Return the [x, y] coordinate for the center point of the cell that contains the specified text.  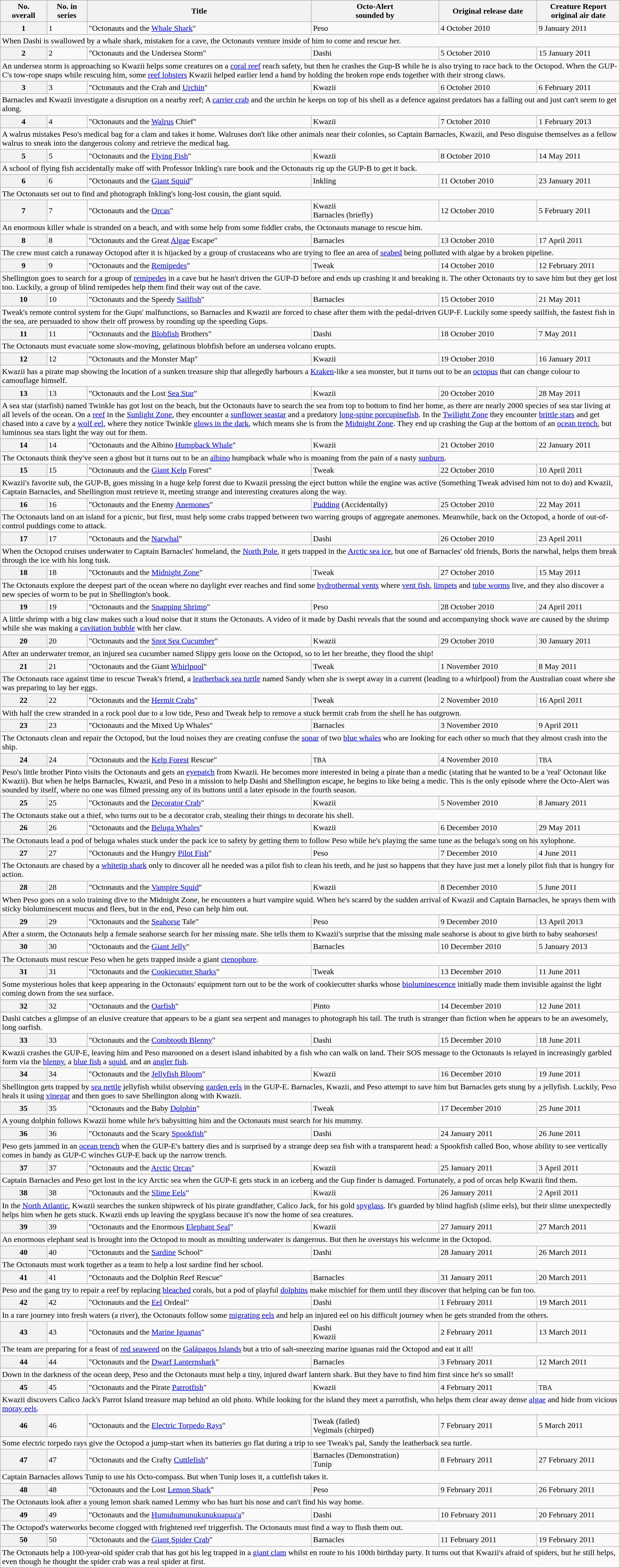
Pinto [375, 1006]
Inkling [375, 181]
27 January 2011 [488, 1227]
"Octonauts and the Oarfish" [199, 1006]
26 June 2011 [578, 1133]
An enormous elephant seal is brought into the Octopod to moult as moulting underwater is dangerous. But then he overstays his welcome in the Octopod. [310, 1240]
7 October 2010 [488, 121]
"Octonauts and the Flying Fish" [199, 156]
"Octonauts and the Lost Lemon Shark" [199, 1490]
4 February 2011 [488, 1387]
The Octonauts stake out a thief, who turns out to be a decorator crab, stealing their things to decorate his shell. [310, 815]
"Octonauts and the Orcas" [199, 211]
Barnacles (Demonstration)Tunip [375, 1460]
A school of flying fish accidentally make off with Professor Inkling's rare book and the Octonauts rig up the GUP-B to get it back. [310, 168]
8 May 2011 [578, 666]
11 February 2011 [488, 1540]
"Octonauts and the Midnight Zone" [199, 573]
"Octonauts and the Crab and Urchin" [199, 87]
3 November 2010 [488, 726]
The Octonauts think they've seen a ghost but it turns out to be an albino humpback whale who is moaning from the pain of a nasty sunburn. [310, 458]
1 November 2010 [488, 666]
"Octonauts and the Giant Whirlpool" [199, 666]
1 February 2013 [578, 121]
"Octonauts and the Giant Squid" [199, 181]
5 November 2010 [488, 803]
14 October 2010 [488, 265]
5 January 2013 [578, 946]
16 April 2011 [578, 700]
With half the crew stranded in a rock pool due to a low tide, Peso and Tweak help to remove a stuck hermit crab from the shell he has outgrown. [310, 713]
3 February 2011 [488, 1362]
9 February 2011 [488, 1490]
15 December 2010 [488, 1040]
25 January 2011 [488, 1167]
6 October 2010 [488, 87]
12 February 2011 [578, 265]
20 October 2010 [488, 393]
The Octonauts set out to find and photograph Inkling's long-lost cousin, the giant squid. [310, 194]
"Octonauts and the Scary Spookfish" [199, 1133]
"Octonauts and the Narwhal" [199, 539]
20 February 2011 [578, 1515]
"Octonauts and the Marine Iguanas" [199, 1332]
"Octonauts and the Dolphin Reef Rescue" [199, 1277]
KwaziiBarnacles (briefly) [375, 211]
13 December 2010 [488, 972]
20 March 2011 [578, 1277]
18 October 2010 [488, 334]
12 June 2011 [578, 1006]
"Octonauts and the Giant Kelp Forest" [199, 470]
19 February 2011 [578, 1540]
"Octonauts and the Snapping Shrimp" [199, 607]
21 October 2010 [488, 445]
8 January 2011 [578, 803]
Tweak (failed)Vegimals (chirped) [375, 1425]
30 January 2011 [578, 641]
"Octonauts and the Electric Torpedo Rays" [199, 1425]
Pudding (Accidentally) [375, 504]
"Octonauts and the Jellyfish Bloom" [199, 1074]
"Octonauts and the Beluga Whales" [199, 828]
18 June 2011 [578, 1040]
"Octonauts and the Snot Sea Cucumber" [199, 641]
"Octonauts and the Enemy Anemones" [199, 504]
6 February 2011 [578, 87]
31 January 2011 [488, 1277]
"Octonauts and the Speedy Sailfish" [199, 300]
13 October 2010 [488, 240]
"Octonauts and the Lost Sea Star" [199, 393]
"Octonauts and the Pirate Parrotfish" [199, 1387]
"Octonauts and the Arctic Orcas" [199, 1167]
9 April 2011 [578, 726]
10 April 2011 [578, 470]
19 October 2010 [488, 359]
25 October 2010 [488, 504]
8 October 2010 [488, 156]
8 December 2010 [488, 887]
5 March 2011 [578, 1425]
7 December 2010 [488, 853]
27 October 2010 [488, 573]
21 May 2011 [578, 300]
"Octonauts and the Blobfish Brothers" [199, 334]
19 March 2011 [578, 1303]
10 December 2010 [488, 946]
The Octopod's waterworks become clogged with frightened reef triggerfish. The Octonauts must find a way to flush them out. [310, 1527]
Original release date [488, 11]
The Octonauts must work together as a team to help a lost sardine find her school. [310, 1265]
"Octonauts and the Albino Humpback Whale" [199, 445]
27 March 2011 [578, 1227]
22 October 2010 [488, 470]
26 January 2011 [488, 1193]
10 February 2011 [488, 1515]
2 April 2011 [578, 1193]
17 April 2011 [578, 240]
2 November 2010 [488, 700]
A young dolphin follows Kwazii home while he's babysitting him and the Octonauts must search for his mummy. [310, 1121]
17 December 2010 [488, 1108]
"Octonauts and the Monster Map" [199, 359]
11 October 2010 [488, 181]
11 June 2011 [578, 972]
3 April 2011 [578, 1167]
23 April 2011 [578, 539]
4 June 2011 [578, 853]
4 October 2010 [488, 28]
27 February 2011 [578, 1460]
12 October 2010 [488, 211]
12 March 2011 [578, 1362]
"Octonauts and the Hungry Pilot Fish" [199, 853]
23 January 2011 [578, 181]
5 February 2011 [578, 211]
14 December 2010 [488, 1006]
26 February 2011 [578, 1490]
"Octonauts and the Undersea Storm" [199, 53]
"Octonauts and the Enormous Elephant Seal" [199, 1227]
26 October 2010 [488, 539]
5 October 2010 [488, 53]
"Octonauts and the Eel Ordeal" [199, 1303]
24 April 2011 [578, 607]
22 May 2011 [578, 504]
After an underwater tremor, an injured sea cucumber named Slippy gets loose on the Octopod, so to let her breathe, they flood the ship! [310, 653]
Creature Reportoriginal air date [578, 11]
No. inseries [67, 11]
"Octonauts and the Hermit Crabs" [199, 700]
No.overall [24, 11]
"Octonauts and the Combtooth Blenny" [199, 1040]
9 January 2011 [578, 28]
The Octonauts look after a young lemon shark named Lemmy who has hurt his nose and can't find his way home. [310, 1502]
15 January 2011 [578, 53]
15 May 2011 [578, 573]
"Octonauts and the Giant Spider Crab" [199, 1540]
"Octonauts and the Baby Dolphin" [199, 1108]
Octo-Alertsounded by [375, 11]
"Octonauts and the Whale Shark" [199, 28]
7 May 2011 [578, 334]
25 June 2011 [578, 1108]
13 April 2013 [578, 921]
The Octonauts must rescue Peso when he gets trapped inside a giant ctenophore. [310, 959]
7 February 2011 [488, 1425]
"Octonauts and the Cookiecutter Sharks" [199, 972]
5 June 2011 [578, 887]
15 October 2010 [488, 300]
"Octonauts and the Vampire Squid" [199, 887]
"Octonauts and the Humuhumunukunukuapua'a" [199, 1515]
The Octonauts must evacuate some slow-moving, gelatinous blobfish before an undersea volcano erupts. [310, 346]
Title [199, 11]
1 February 2011 [488, 1303]
22 January 2011 [578, 445]
"Octonauts and the Decorator Crab" [199, 803]
19 June 2011 [578, 1074]
16 December 2010 [488, 1074]
"Octonauts and the Walrus Chief" [199, 121]
2 February 2011 [488, 1332]
"Octonauts and the Slime Eels" [199, 1193]
"Octonauts and the Great Algae Escape" [199, 240]
"Octonauts and the Mixed Up Whales" [199, 726]
"Octonauts and the Kelp Forest Rescue" [199, 760]
"Octonauts and the Crafty Cuttlefish" [199, 1460]
16 January 2011 [578, 359]
28 October 2010 [488, 607]
An enormous killer whale is stranded on a beach, and with some help from some fiddler crabs, the Octonauts manage to rescue him. [310, 228]
"Octonauts and the Sardine School" [199, 1252]
Captain Barnacles allows Tunip to use his Octo-compass. But when Tunip loses it, a cuttlefish takes it. [310, 1477]
13 March 2011 [578, 1332]
29 May 2011 [578, 828]
8 February 2011 [488, 1460]
28 May 2011 [578, 393]
28 January 2011 [488, 1252]
"Octonauts and the Seahorse Tale" [199, 921]
6 December 2010 [488, 828]
DashiKwazii [375, 1332]
9 December 2010 [488, 921]
26 March 2011 [578, 1252]
"Octonauts and the Giant Jelly" [199, 946]
When Dashi is swallowed by a whale shark, mistaken for a cave, the Octonauts venture inside of him to come and rescue her. [310, 41]
"Octonauts and the Dwarf Lanternshark" [199, 1362]
"Octonauts and the Remipedes" [199, 265]
24 January 2011 [488, 1133]
14 May 2011 [578, 156]
29 October 2010 [488, 641]
4 November 2010 [488, 760]
